Scan for the cell matching the given text and deliver its [X, Y] coordinate at center. 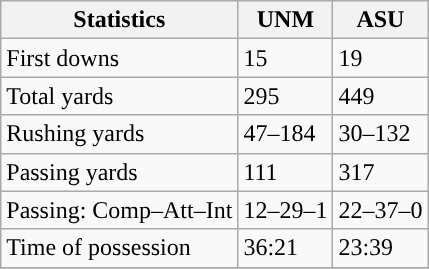
Passing yards [120, 172]
Statistics [120, 20]
30–132 [380, 134]
317 [380, 172]
Rushing yards [120, 134]
22–37–0 [380, 210]
UNM [286, 20]
111 [286, 172]
295 [286, 96]
15 [286, 58]
449 [380, 96]
19 [380, 58]
12–29–1 [286, 210]
ASU [380, 20]
Total yards [120, 96]
Passing: Comp–Att–Int [120, 210]
Time of possession [120, 248]
47–184 [286, 134]
First downs [120, 58]
23:39 [380, 248]
36:21 [286, 248]
